For the text-containing cell, return its midpoint in [x, y] coordinate format. 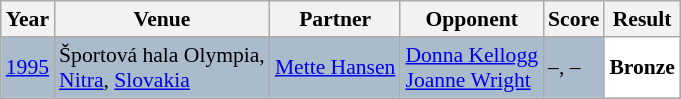
1995 [28, 68]
Partner [336, 19]
Venue [162, 19]
Result [642, 19]
Year [28, 19]
Mette Hansen [336, 68]
Opponent [472, 19]
Donna Kellogg Joanne Wright [472, 68]
Športová hala Olympia,Nitra, Slovakia [162, 68]
Score [574, 19]
Bronze [642, 68]
–, – [574, 68]
